Pinpoint the cell where the given text exists, returning its (X, Y) midpoint coordinate. 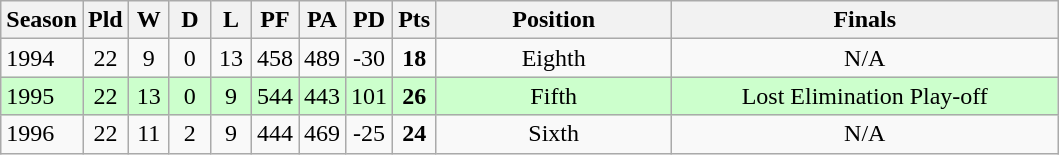
11 (148, 134)
-30 (370, 58)
443 (322, 96)
1994 (42, 58)
489 (322, 58)
Position (554, 20)
544 (274, 96)
D (190, 20)
101 (370, 96)
2 (190, 134)
Season (42, 20)
PD (370, 20)
1996 (42, 134)
-25 (370, 134)
18 (414, 58)
Fifth (554, 96)
26 (414, 96)
1995 (42, 96)
Lost Elimination Play-off (865, 96)
Sixth (554, 134)
444 (274, 134)
L (230, 20)
PF (274, 20)
469 (322, 134)
Pts (414, 20)
W (148, 20)
Eighth (554, 58)
Finals (865, 20)
PA (322, 20)
24 (414, 134)
Pld (105, 20)
458 (274, 58)
